Provide the (x, y) coordinate of the cell's center where the given text is located.  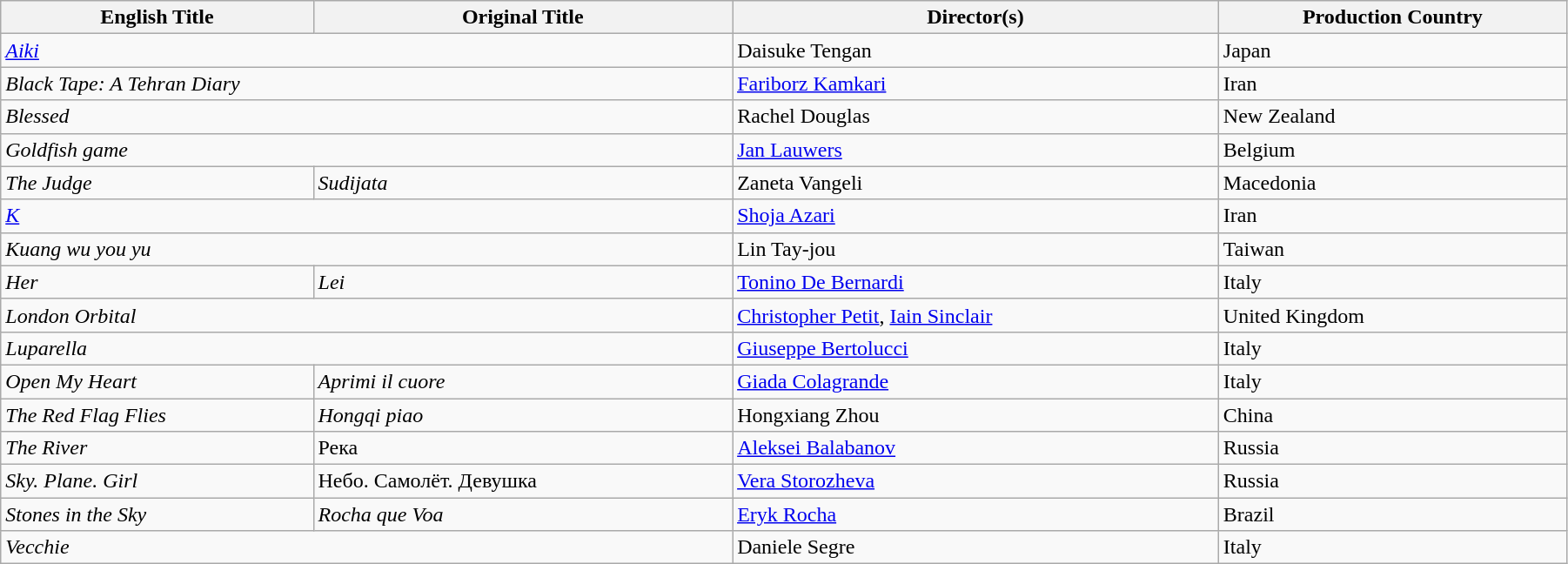
Rachel Douglas (976, 117)
Director(s) (976, 17)
London Orbital (367, 315)
Vera Storozheva (976, 481)
Goldfish game (367, 150)
Kuang wu you yu (367, 249)
Original Title (523, 17)
Tonino De Bernardi (976, 282)
Black Tape: A Tehran Diary (367, 84)
English Title (157, 17)
The Red Flag Flies (157, 415)
Shoja Azari (976, 216)
Production Country (1392, 17)
Daniele Segre (976, 547)
Sudijata (523, 183)
Daisuke Tengan (976, 50)
Giada Colagrande (976, 381)
Aprimi il cuore (523, 381)
Giuseppe Bertolucci (976, 348)
Stones in the Sky (157, 514)
Eryk Rocha (976, 514)
The Judge (157, 183)
K (367, 216)
The River (157, 448)
Blessed (367, 117)
Lei (523, 282)
Sky. Plane. Girl (157, 481)
Rocha que Voa (523, 514)
Luparella (367, 348)
Река (523, 448)
Aleksei Balabanov (976, 448)
Macedonia (1392, 183)
Hongqi piao (523, 415)
Her (157, 282)
Jan Lauwers (976, 150)
Zaneta Vangeli (976, 183)
Taiwan (1392, 249)
Japan (1392, 50)
United Kingdom (1392, 315)
Vecchie (367, 547)
New Zealand (1392, 117)
Brazil (1392, 514)
Небо. Самолёт. Девушка (523, 481)
Christopher Petit, Iain Sinclair (976, 315)
Lin Tay-jou (976, 249)
Belgium (1392, 150)
Aiki (367, 50)
China (1392, 415)
Hongxiang Zhou (976, 415)
Fariborz Kamkari (976, 84)
Open My Heart (157, 381)
